Pinpoint the cell where the given text exists, returning its [X, Y] midpoint coordinate. 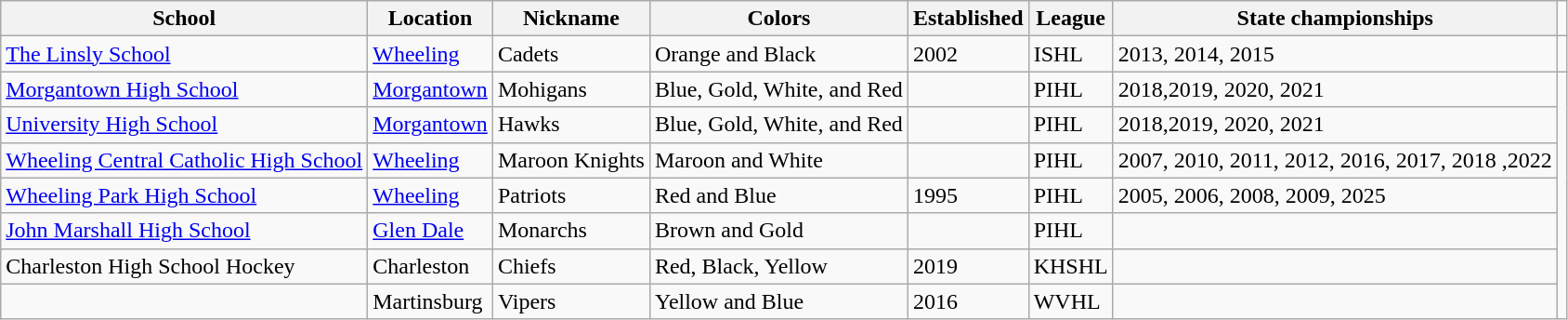
John Marshall High School [184, 231]
School [184, 19]
Maroon Knights [570, 160]
WVHL [1070, 301]
Vipers [570, 301]
2013, 2014, 2015 [1335, 54]
Patriots [570, 195]
Mohigans [570, 89]
ISHL [1070, 54]
2019 [968, 266]
State championships [1335, 19]
Established [968, 19]
Red and Blue [778, 195]
Red, Black, Yellow [778, 266]
2002 [968, 54]
League [1070, 19]
2016 [968, 301]
Nickname [570, 19]
Orange and Black [778, 54]
University High School [184, 125]
KHSHL [1070, 266]
Monarchs [570, 231]
Colors [778, 19]
Wheeling Central Catholic High School [184, 160]
Hawks [570, 125]
Morgantown High School [184, 89]
Yellow and Blue [778, 301]
1995 [968, 195]
Glen Dale [431, 231]
Charleston [431, 266]
Location [431, 19]
Chiefs [570, 266]
Brown and Gold [778, 231]
Charleston High School Hockey [184, 266]
Cadets [570, 54]
Wheeling Park High School [184, 195]
Maroon and White [778, 160]
Martinsburg [431, 301]
2005, 2006, 2008, 2009, 2025 [1335, 195]
2007, 2010, 2011, 2012, 2016, 2017, 2018 ,2022 [1335, 160]
The Linsly School [184, 54]
